Scan for the cell matching the given text and deliver its [x, y] coordinate at center. 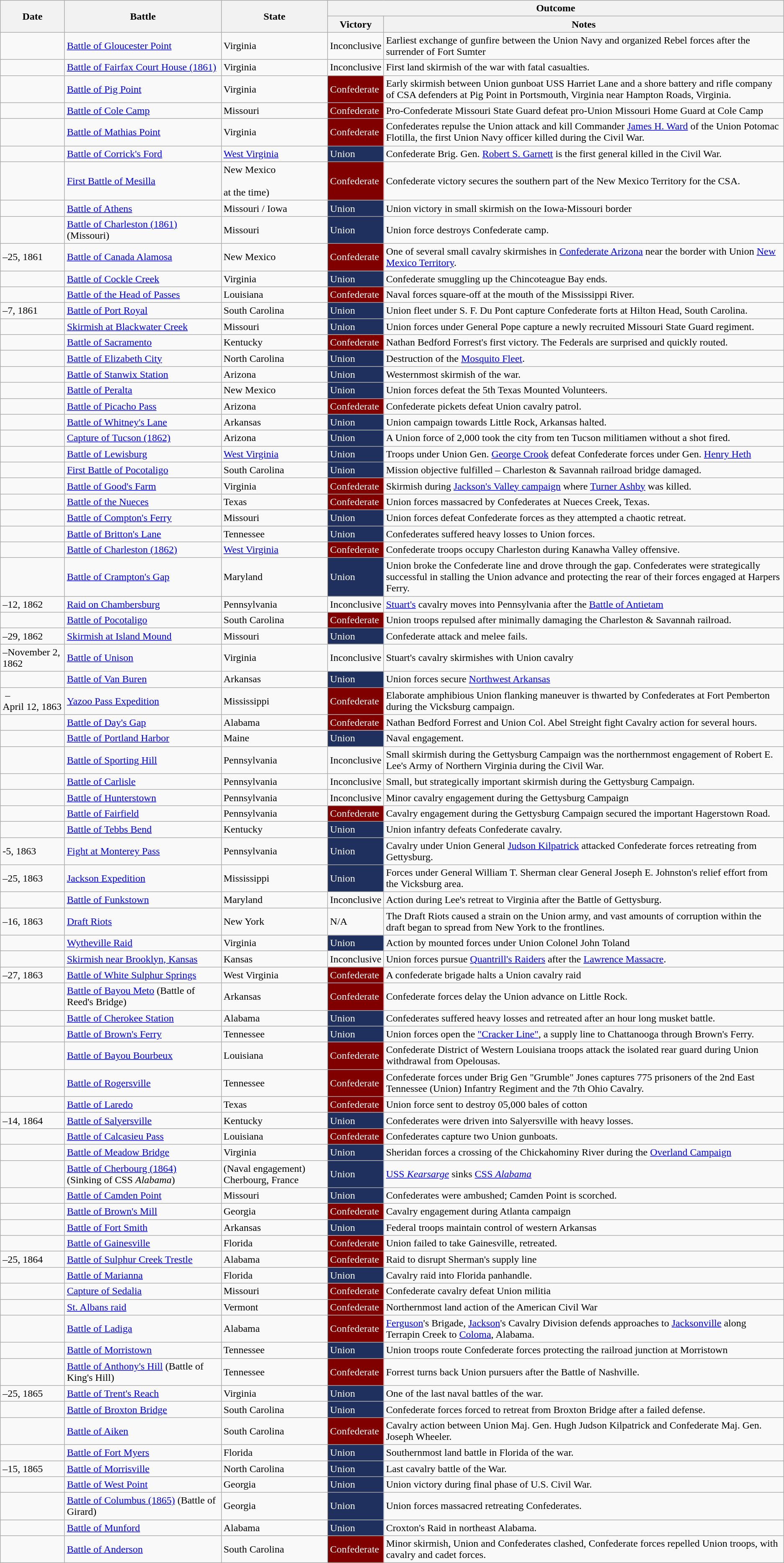
Union victory in small skirmish on the Iowa-Missouri border [584, 208]
–25, 1864 [33, 1259]
Battle of Munford [143, 1528]
Battle of Aiken [143, 1431]
Union infantry defeats Confederate cavalry. [584, 829]
Cavalry under Union General Judson Kilpatrick attacked Confederate forces retreating from Gettysburg. [584, 851]
Battle of Cherbourg (1864)(Sinking of CSS Alabama) [143, 1174]
Battle of Carlisle [143, 781]
Union forces defeat Confederate forces as they attempted a chaotic retreat. [584, 518]
Battle of Salyersville [143, 1120]
Battle of Trent's Reach [143, 1393]
Battle of the Head of Passes [143, 295]
Skirmish near Brooklyn, Kansas [143, 959]
USS Kearsarge sinks CSS Alabama [584, 1174]
St. Albans raid [143, 1307]
Skirmish at Island Mound [143, 636]
Vermont [274, 1307]
–29, 1862 [33, 636]
Nathan Bedford Forrest's first victory. The Federals are surprised and quickly routed. [584, 343]
Confederates suffered heavy losses and retreated after an hour long musket battle. [584, 1018]
Battle of Fort Smith [143, 1228]
Battle of Broxton Bridge [143, 1409]
First Battle of Pocotaligo [143, 470]
–27, 1863 [33, 975]
Union fleet under S. F. Du Pont capture Confederate forts at Hilton Head, South Carolina. [584, 311]
Wytheville Raid [143, 943]
Southernmost land battle in Florida of the war. [584, 1452]
Westernmost skirmish of the war. [584, 374]
Skirmish during Jackson's Valley campaign where Turner Ashby was killed. [584, 486]
Stuart's cavalry skirmishes with Union cavalry [584, 658]
Date [33, 16]
Battle of Picacho Pass [143, 406]
Battle of Portland Harbor [143, 738]
Naval engagement. [584, 738]
Confederate District of Western Louisiana troops attack the isolated rear guard during Union withdrawal from Opelousas. [584, 1055]
Kansas [274, 959]
Battle of Anthony's Hill (Battle of King's Hill) [143, 1372]
Battle of Elizabeth City [143, 359]
Battle of Camden Point [143, 1196]
Battle of Calcasieu Pass [143, 1136]
Union forces secure Northwest Arkansas [584, 679]
Earliest exchange of gunfire between the Union Navy and organized Rebel forces after the surrender of Fort Sumter [584, 46]
Battle of Athens [143, 208]
Confederate forces delay the Union advance on Little Rock. [584, 997]
Mission objective fulfilled – Charleston & Savannah railroad bridge damaged. [584, 470]
Union failed to take Gainesville, retreated. [584, 1243]
–12, 1862 [33, 604]
Naval forces square-off at the mouth of the Mississippi River. [584, 295]
Battle of White Sulphur Springs [143, 975]
Yazoo Pass Expedition [143, 701]
Battle of Columbus (1865) (Battle of Girard) [143, 1506]
Battle of Marianna [143, 1275]
Small, but strategically important skirmish during the Gettysburg Campaign. [584, 781]
Ferguson's Brigade, Jackson's Cavalry Division defends approaches to Jacksonville along Terrapin Creek to Coloma, Alabama. [584, 1328]
Confederate attack and melee fails. [584, 636]
Battle of West Point [143, 1485]
Battle [143, 16]
Troops under Union Gen. George Crook defeat Confederate forces under Gen. Henry Heth [584, 454]
Battle of Morrisville [143, 1469]
–25, 1865 [33, 1393]
Union forces open the "Cracker Line", a supply line to Chattanooga through Brown's Ferry. [584, 1034]
Forces under General William T. Sherman clear General Joseph E. Johnston's relief effort from the Vicksburg area. [584, 879]
Capture of Tucson (1862) [143, 438]
New Mexicoat the time) [274, 181]
Union victory during final phase of U.S. Civil War. [584, 1485]
Battle of Fairfield [143, 813]
Confederates suffered heavy losses to Union forces. [584, 534]
Battle of Charleston (1862) [143, 550]
Cavalry engagement during Atlanta campaign [584, 1212]
–7, 1861 [33, 311]
–15, 1865 [33, 1469]
Union troops route Confederate forces protecting the railroad junction at Morristown [584, 1350]
Union forces massacred retreating Confederates. [584, 1506]
Union force sent to destroy 05,000 bales of cotton [584, 1104]
Battle of Hunterstown [143, 797]
Battle of Stanwix Station [143, 374]
Croxton's Raid in northeast Alabama. [584, 1528]
A Union force of 2,000 took the city from ten Tucson militiamen without a shot fired. [584, 438]
Battle of Port Royal [143, 311]
Northernmost land action of the American Civil War [584, 1307]
One of the last naval battles of the war. [584, 1393]
Battle of Cole Camp [143, 111]
Battle of Compton's Ferry [143, 518]
Battle of Britton's Lane [143, 534]
Action during Lee's retreat to Virginia after the Battle of Gettysburg. [584, 900]
Confederate troops occupy Charleston during Kanawha Valley offensive. [584, 550]
First Battle of Mesilla [143, 181]
Battle of Brown's Mill [143, 1212]
Battle of Funkstown [143, 900]
Minor cavalry engagement during the Gettysburg Campaign [584, 797]
Battle of Laredo [143, 1104]
Small skirmish during the Gettysburg Campaign was the northernmost engagement of Robert E. Lee's Army of Northern Virginia during the Civil War. [584, 760]
The Draft Riots caused a strain on the Union army, and vast amounts of corruption within the draft began to spread from New York to the frontlines. [584, 921]
Battle of Mathias Point [143, 132]
Battle of Gloucester Point [143, 46]
Union campaign towards Little Rock, Arkansas halted. [584, 422]
Battle of Sulphur Creek Trestle [143, 1259]
Union forces pursue Quantrill's Raiders after the Lawrence Massacre. [584, 959]
Union forces massacred by Confederates at Nueces Creek, Texas. [584, 502]
Confederate pickets defeat Union cavalry patrol. [584, 406]
Battle of Fairfax Court House (1861) [143, 67]
Last cavalry battle of the War. [584, 1469]
Notes [584, 24]
Stuart's cavalry moves into Pennsylvania after the Battle of Antietam [584, 604]
Confederates capture two Union gunboats. [584, 1136]
Draft Riots [143, 921]
Jackson Expedition [143, 879]
Battle of Tebbs Bend [143, 829]
Cavalry engagement during the Gettysburg Campaign secured the important Hagerstown Road. [584, 813]
Forrest turns back Union pursuers after the Battle of Nashville. [584, 1372]
Union forces defeat the 5th Texas Mounted Volunteers. [584, 390]
Battle of Brown's Ferry [143, 1034]
– April 12, 1863 [33, 701]
Battle of Morristown [143, 1350]
N/A [356, 921]
Battle of Good's Farm [143, 486]
Battle of Pig Point [143, 89]
State [274, 16]
Battle of Unison [143, 658]
Union troops repulsed after minimally damaging the Charleston & Savannah railroad. [584, 620]
Battle of the Nueces [143, 502]
Battle of Anderson [143, 1550]
Battle of Sporting Hill [143, 760]
Maine [274, 738]
Raid to disrupt Sherman's supply line [584, 1259]
Skirmish at Blackwater Creek [143, 327]
Battle of Peralta [143, 390]
Confederates were ambushed; Camden Point is scorched. [584, 1196]
Battle of Van Buren [143, 679]
Union force destroys Confederate camp. [584, 230]
Cavalry raid into Florida panhandle. [584, 1275]
Battle of Fort Myers [143, 1452]
Missouri / Iowa [274, 208]
Battle of Cherokee Station [143, 1018]
–25, 1863 [33, 879]
Confederates were driven into Salyersville with heavy losses. [584, 1120]
Destruction of the Mosquito Fleet. [584, 359]
Fight at Monterey Pass [143, 851]
Confederate victory secures the southern part of the New Mexico Territory for the CSA. [584, 181]
–14, 1864 [33, 1120]
(Naval engagement) Cherbourg, France [274, 1174]
Capture of Sedalia [143, 1291]
Confederate cavalry defeat Union militia [584, 1291]
Battle of Bayou Bourbeux [143, 1055]
Pro-Confederate Missouri State Guard defeat pro-Union Missouri Home Guard at Cole Camp [584, 111]
–16, 1863 [33, 921]
A confederate brigade halts a Union cavalry raid [584, 975]
Battle of Pocotaligo [143, 620]
Elaborate amphibious Union flanking maneuver is thwarted by Confederates at Fort Pemberton during the Vicksburg campaign. [584, 701]
One of several small cavalry skirmishes in Confederate Arizona near the border with Union New Mexico Territory. [584, 257]
Battle of Lewisburg [143, 454]
Battle of Whitney's Lane [143, 422]
Battle of Rogersville [143, 1083]
Battle of Bayou Meto (Battle of Reed's Bridge) [143, 997]
Union forces under General Pope capture a newly recruited Missouri State Guard regiment. [584, 327]
First land skirmish of the war with fatal casualties. [584, 67]
Raid on Chambersburg [143, 604]
–25, 1861 [33, 257]
Battle of Day's Gap [143, 722]
Minor skirmish, Union and Confederates clashed, Confederate forces repelled Union troops, with cavalry and cadet forces. [584, 1550]
Sheridan forces a crossing of the Chickahominy River during the Overland Campaign [584, 1152]
Federal troops maintain control of western Arkansas [584, 1228]
Confederate forces forced to retreat from Broxton Bridge after a failed defense. [584, 1409]
Battle of Meadow Bridge [143, 1152]
Cavalry action between Union Maj. Gen. Hugh Judson Kilpatrick and Confederate Maj. Gen. Joseph Wheeler. [584, 1431]
Victory [356, 24]
Battle of Charleston (1861) (Missouri) [143, 230]
Battle of Canada Alamosa [143, 257]
Nathan Bedford Forrest and Union Col. Abel Streight fight Cavalry action for several hours. [584, 722]
Confederate Brig. Gen. Robert S. Garnett is the first general killed in the Civil War. [584, 154]
-5, 1863 [33, 851]
Battle of Sacramento [143, 343]
–November 2, 1862 [33, 658]
New York [274, 921]
Battle of Crampton's Gap [143, 577]
Battle of Corrick's Ford [143, 154]
Outcome [555, 8]
Confederate smuggling up the Chincoteague Bay ends. [584, 279]
Battle of Ladiga [143, 1328]
Battle of Gainesville [143, 1243]
Battle of Cockle Creek [143, 279]
Action by mounted forces under Union Colonel John Toland [584, 943]
